Capture the cell that displays the provided text and extract its [X, Y] central coordinate. 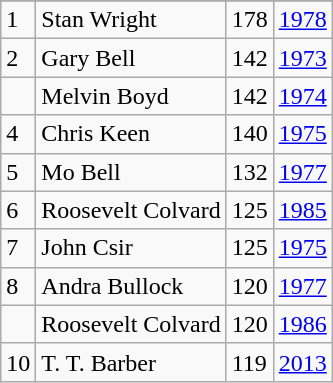
5 [18, 172]
John Csir [131, 248]
1986 [302, 324]
Chris Keen [131, 134]
140 [250, 134]
7 [18, 248]
4 [18, 134]
132 [250, 172]
1985 [302, 210]
Mo Bell [131, 172]
6 [18, 210]
119 [250, 362]
10 [18, 362]
1974 [302, 96]
T. T. Barber [131, 362]
1 [18, 20]
Stan Wright [131, 20]
178 [250, 20]
8 [18, 286]
1973 [302, 58]
2013 [302, 362]
1978 [302, 20]
2 [18, 58]
Melvin Boyd [131, 96]
Andra Bullock [131, 286]
Gary Bell [131, 58]
